Identify which cell holds the provided text, then report its (x, y) central coordinate. 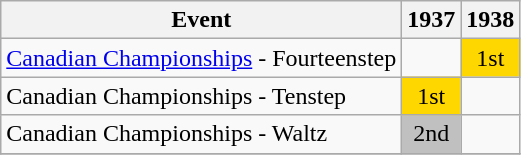
Canadian Championships - Waltz (202, 134)
Canadian Championships - Tenstep (202, 96)
1937 (432, 20)
1938 (490, 20)
2nd (432, 134)
Canadian Championships - Fourteenstep (202, 58)
Event (202, 20)
